Output the (X, Y) coordinate of the center of the cell containing the given text.  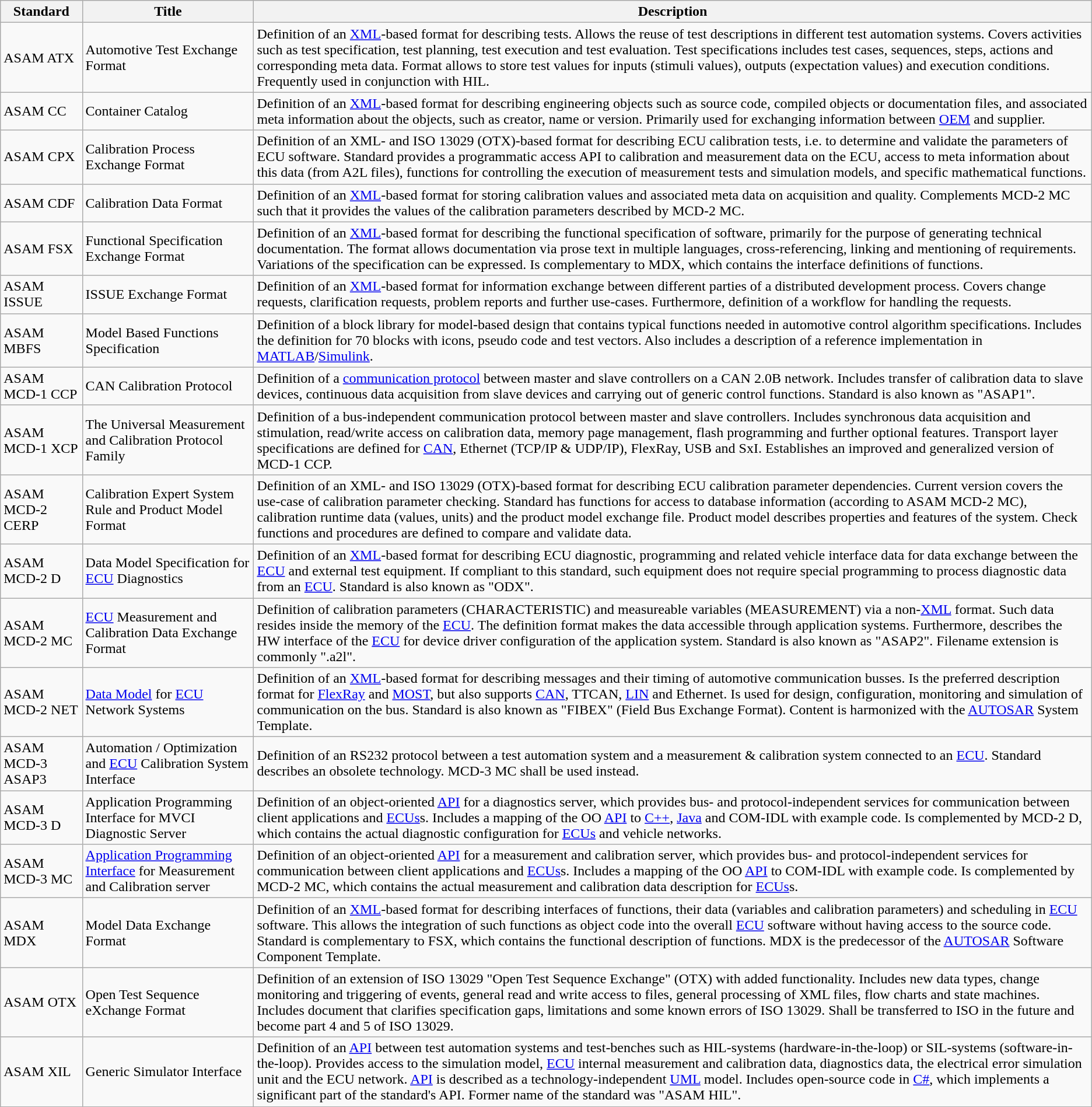
ASAM XIL (41, 1071)
Application Programming Interface for MVCI Diagnostic Server (168, 818)
ASAM MCD-3 ASAP3 (41, 764)
Calibration Expert System Rule and Product Model Format (168, 509)
ASAM MCD-2 NET (41, 703)
ASAM ISSUE (41, 294)
ASAM MCD-3 MC (41, 871)
ASAM CC (41, 111)
ASAM CDF (41, 203)
ASAM MCD-3 D (41, 818)
ASAM FSX (41, 249)
CAN Calibration Protocol (168, 386)
Automotive Test Exchange Format (168, 57)
Application Programming Interface for Measurement and Calibration server (168, 871)
Container Catalog (168, 111)
ASAM CPX (41, 157)
ASAM ATX (41, 57)
Model Based Functions Specification (168, 340)
Functional Specification Exchange Format (168, 249)
ASAM MCD-2 MC (41, 633)
ASAM MBFS (41, 340)
Generic Simulator Interface (168, 1071)
ASAM MDX (41, 933)
Model Data Exchange Format (168, 933)
Open Test Sequence eXchange Format (168, 1003)
Calibration Process Exchange Format (168, 157)
Title (168, 12)
ASAM MCD-2 CERP (41, 509)
ISSUE Exchange Format (168, 294)
ASAM MCD-2 D (41, 571)
Description (673, 12)
ECU Measurement and Calibration Data Exchange Format (168, 633)
ASAM MCD-1 CCP (41, 386)
Standard (41, 12)
Data Model Specification for ECU Diagnostics (168, 571)
The Universal Measurement and Calibration Protocol Family (168, 440)
Data Model for ECU Network Systems (168, 703)
ASAM OTX (41, 1003)
ASAM MCD-1 XCP (41, 440)
Automation / Optimization and ECU Calibration System Interface (168, 764)
Calibration Data Format (168, 203)
